Pinpoint the cell where the given text exists, returning its [X, Y] midpoint coordinate. 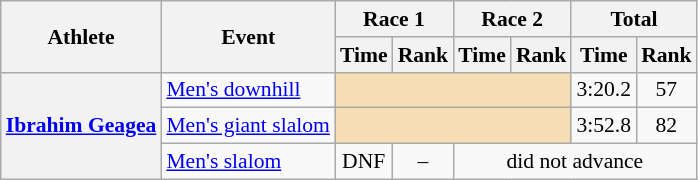
3:20.2 [604, 90]
Event [248, 36]
Race 2 [512, 19]
Men's giant slalom [248, 126]
Athlete [82, 36]
82 [666, 126]
Ibrahim Geagea [82, 126]
DNF [364, 162]
Men's slalom [248, 162]
– [424, 162]
did not advance [574, 162]
3:52.8 [604, 126]
Men's downhill [248, 90]
Total [634, 19]
57 [666, 90]
Race 1 [394, 19]
